Pinpoint the cell where the given text exists, returning its [x, y] midpoint coordinate. 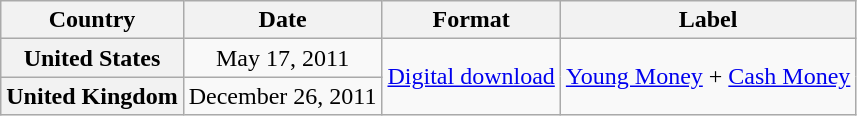
Date [282, 20]
United Kingdom [92, 96]
Country [92, 20]
Format [471, 20]
Digital download [471, 77]
United States [92, 58]
Young Money + Cash Money [708, 77]
May 17, 2011 [282, 58]
Label [708, 20]
December 26, 2011 [282, 96]
